Identify which cell holds the provided text, then report its [X, Y] central coordinate. 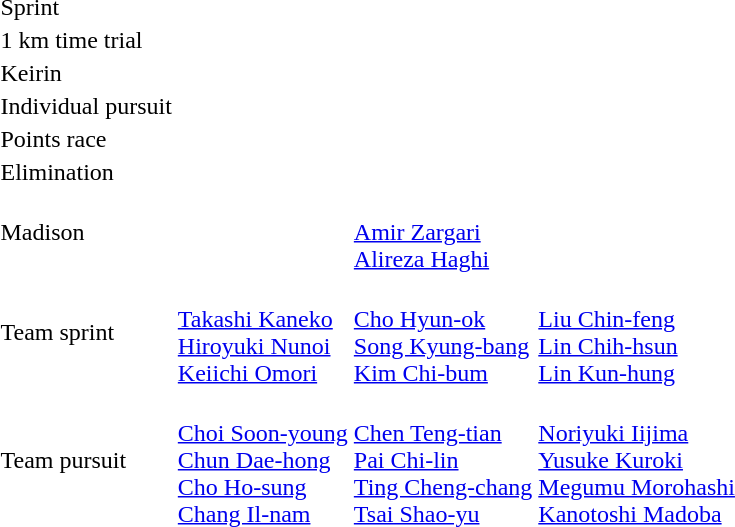
Cho Hyun-okSong Kyung-bangKim Chi-bum [442, 332]
Amir ZargariAlireza Haghi [442, 232]
Takashi KanekoHiroyuki NunoiKeiichi Omori [262, 332]
